Detect which cell encompasses the target text, then output its [x, y] center coordinate. 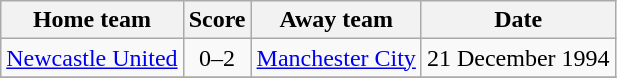
Manchester City [336, 58]
Newcastle United [92, 58]
Home team [92, 20]
0–2 [217, 58]
Date [518, 20]
21 December 1994 [518, 58]
Away team [336, 20]
Score [217, 20]
